Return the [X, Y] coordinate for the center point of the cell that contains the specified text.  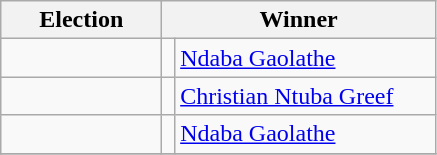
Election [82, 20]
Christian Ntuba Greef [306, 96]
Winner [299, 20]
